Return the (X, Y) coordinate for the center point of the cell that contains the specified text.  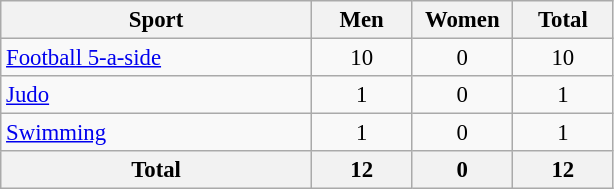
Football 5-a-side (156, 58)
Judo (156, 95)
Swimming (156, 133)
Men (362, 20)
Sport (156, 20)
Women (462, 20)
